For the text-containing cell, return its midpoint in [x, y] coordinate format. 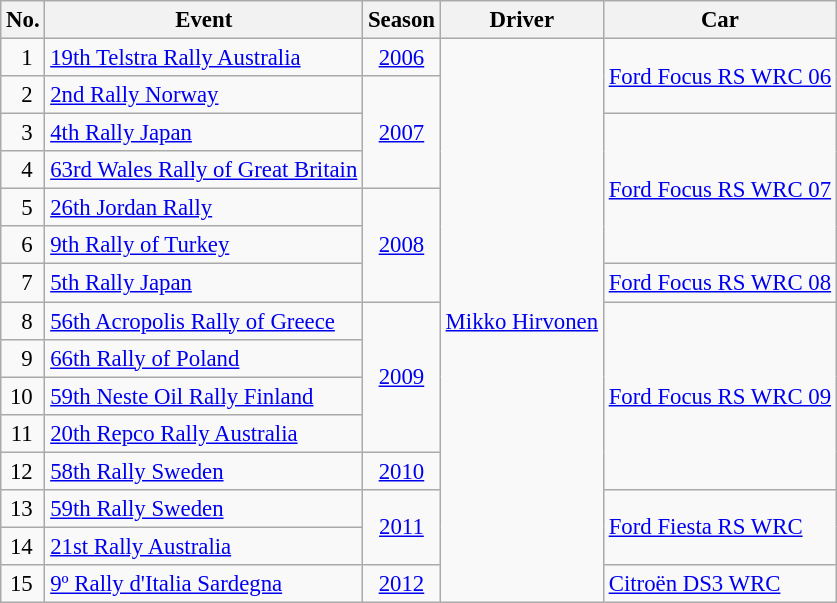
66th Rally of Poland [204, 358]
8 [23, 321]
2011 [402, 528]
2010 [402, 471]
15 [23, 584]
11 [23, 433]
2008 [402, 246]
4 [23, 170]
59th Rally Sweden [204, 509]
59th Neste Oil Rally Finland [204, 396]
63rd Wales Rally of Great Britain [204, 170]
21st Rally Australia [204, 546]
58th Rally Sweden [204, 471]
9 [23, 358]
Citroën DS3 WRC [720, 584]
1 [23, 58]
No. [23, 20]
26th Jordan Rally [204, 208]
12 [23, 471]
6 [23, 245]
Ford Fiesta RS WRC [720, 528]
3 [23, 133]
5 [23, 208]
2007 [402, 132]
Driver [522, 20]
Season [402, 20]
19th Telstra Rally Australia [204, 58]
10 [23, 396]
14 [23, 546]
2 [23, 95]
9th Rally of Turkey [204, 245]
Mikko Hirvonen [522, 321]
13 [23, 509]
2006 [402, 58]
Event [204, 20]
2012 [402, 584]
4th Rally Japan [204, 133]
7 [23, 283]
2nd Rally Norway [204, 95]
2009 [402, 377]
Ford Focus RS WRC 07 [720, 189]
9º Rally d'Italia Sardegna [204, 584]
Ford Focus RS WRC 06 [720, 76]
5th Rally Japan [204, 283]
20th Repco Rally Australia [204, 433]
Car [720, 20]
56th Acropolis Rally of Greece [204, 321]
Ford Focus RS WRC 09 [720, 396]
Ford Focus RS WRC 08 [720, 283]
